Return the [X, Y] coordinate for the center point of the cell that contains the specified text.  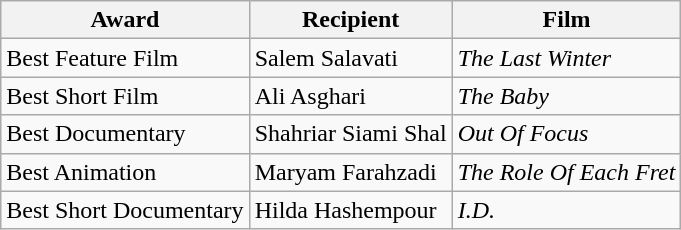
The Last Winter [566, 58]
I.D. [566, 210]
Film [566, 20]
The Role Of Each Fret [566, 172]
Shahriar Siami Shal [350, 134]
Recipient [350, 20]
Hilda Hashempour [350, 210]
Salem Salavati [350, 58]
Out Of Focus [566, 134]
Best Animation [125, 172]
The Baby [566, 96]
Maryam Farahzadi [350, 172]
Best Short Film [125, 96]
Best Feature Film [125, 58]
Award [125, 20]
Ali Asghari [350, 96]
Best Documentary [125, 134]
Best Short Documentary [125, 210]
